Determine the (x, y) coordinate at the center of the cell enclosing the given text.  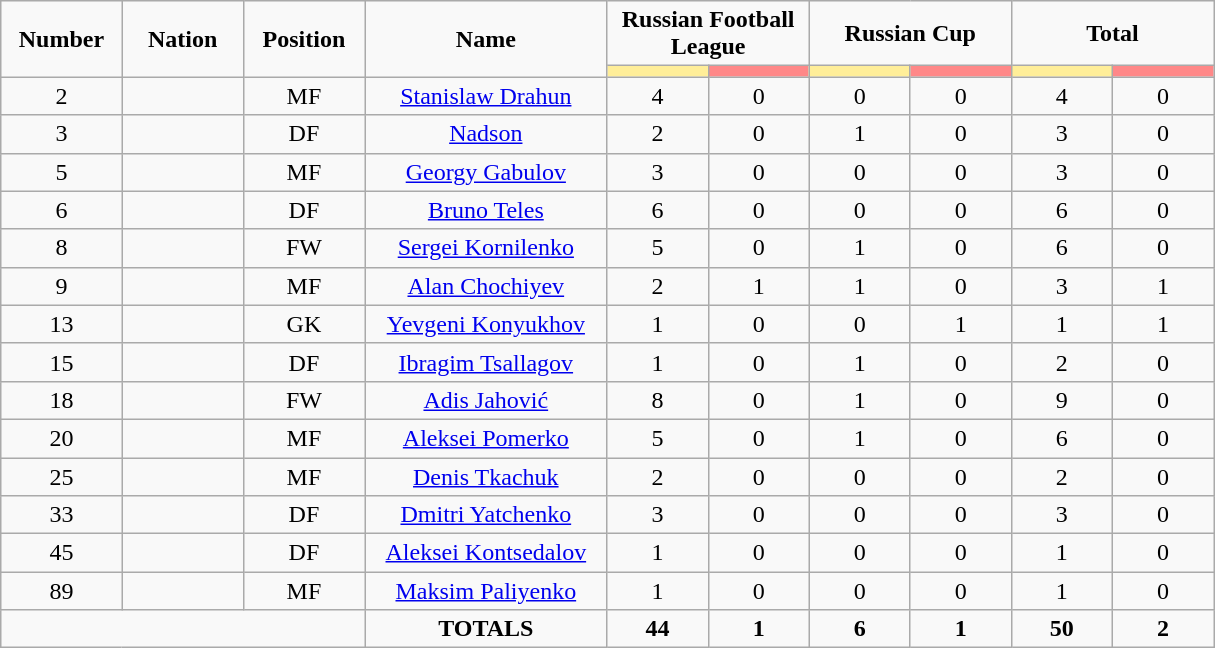
Aleksei Kontsedalov (486, 553)
18 (62, 400)
50 (1062, 629)
25 (62, 477)
13 (62, 324)
Georgy Gabulov (486, 172)
15 (62, 362)
TOTALS (486, 629)
20 (62, 438)
Yevgeni Konyukhov (486, 324)
Bruno Teles (486, 210)
Stanislaw Drahun (486, 96)
89 (62, 591)
Maksim Paliyenko (486, 591)
Sergei Kornilenko (486, 248)
Nation (182, 39)
Nadson (486, 134)
Dmitri Yatchenko (486, 515)
Adis Jahović (486, 400)
Ibragim Tsallagov (486, 362)
Name (486, 39)
Number (62, 39)
33 (62, 515)
GK (304, 324)
Russian Cup (910, 34)
44 (658, 629)
Aleksei Pomerko (486, 438)
Total (1112, 34)
Position (304, 39)
Alan Chochiyev (486, 286)
Denis Tkachuk (486, 477)
45 (62, 553)
Russian Football League (708, 34)
